Output the [X, Y] coordinate of the center of the cell containing the given text.  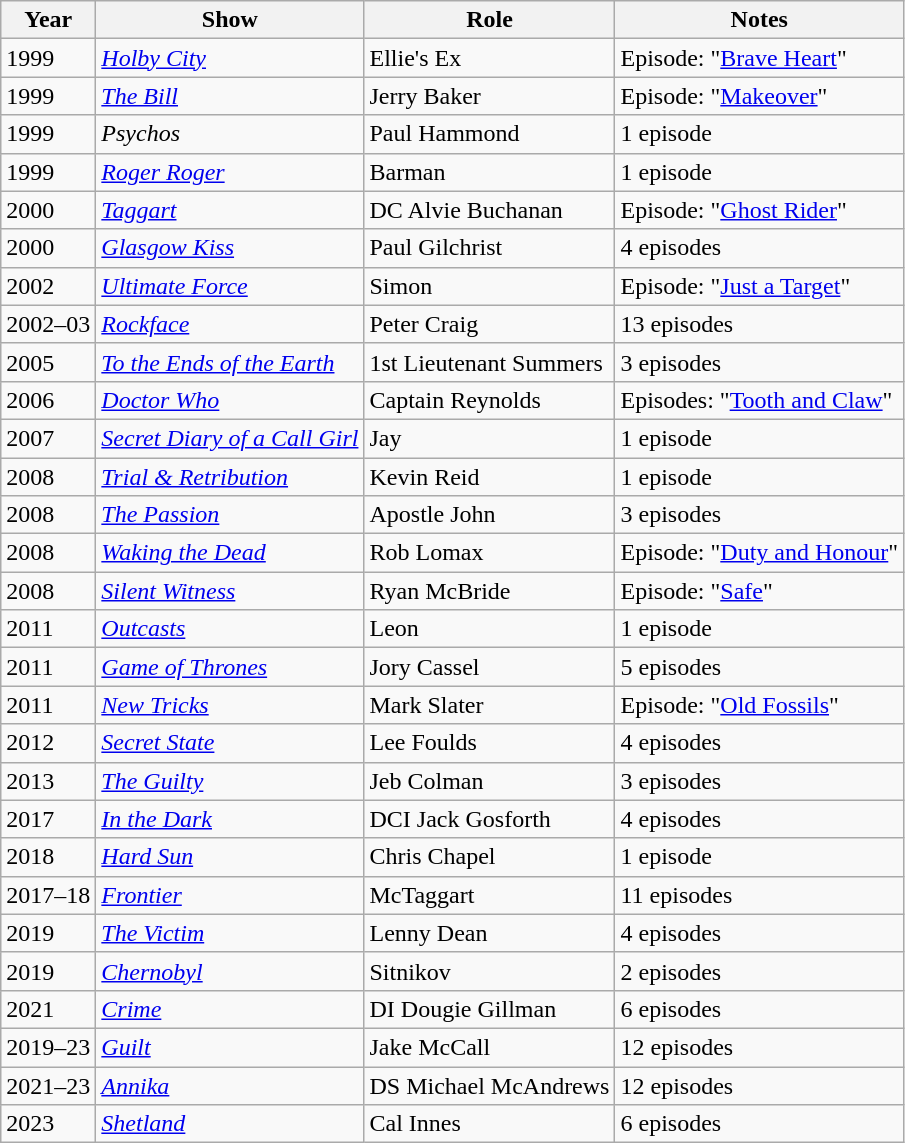
2005 [48, 362]
Cal Innes [490, 1124]
11 episodes [760, 895]
New Tricks [230, 705]
The Guilty [230, 781]
Kevin Reid [490, 477]
2002–03 [48, 324]
Episode: "Safe" [760, 591]
Role [490, 20]
13 episodes [760, 324]
Outcasts [230, 629]
Episode: "Makeover" [760, 96]
Chris Chapel [490, 857]
To the Ends of the Earth [230, 362]
The Passion [230, 515]
Paul Hammond [490, 134]
Jake McCall [490, 1047]
2021–23 [48, 1085]
Episode: "Brave Heart" [760, 58]
Annika [230, 1085]
Lenny Dean [490, 933]
McTaggart [490, 895]
DI Dougie Gillman [490, 1009]
Episode: "Ghost Rider" [760, 210]
The Bill [230, 96]
Psychos [230, 134]
Jory Cassel [490, 667]
Show [230, 20]
Chernobyl [230, 971]
Secret Diary of a Call Girl [230, 438]
Lee Foulds [490, 743]
DC Alvie Buchanan [490, 210]
Rockface [230, 324]
Taggart [230, 210]
DCI Jack Gosforth [490, 819]
2018 [48, 857]
Jerry Baker [490, 96]
5 episodes [760, 667]
Secret State [230, 743]
2013 [48, 781]
2017–18 [48, 895]
Peter Craig [490, 324]
2007 [48, 438]
Doctor Who [230, 400]
Leon [490, 629]
2019–23 [48, 1047]
Paul Gilchrist [490, 248]
2023 [48, 1124]
Rob Lomax [490, 553]
Trial & Retribution [230, 477]
Shetland [230, 1124]
Silent Witness [230, 591]
Apostle John [490, 515]
2017 [48, 819]
Episodes: "Tooth and Claw" [760, 400]
The Victim [230, 933]
Mark Slater [490, 705]
Ryan McBride [490, 591]
2021 [48, 1009]
Glasgow Kiss [230, 248]
In the Dark [230, 819]
Year [48, 20]
Jeb Colman [490, 781]
Ultimate Force [230, 286]
2012 [48, 743]
Episode: "Duty and Honour" [760, 553]
Episode: "Just a Target" [760, 286]
1st Lieutenant Summers [490, 362]
Waking the Dead [230, 553]
Frontier [230, 895]
Barman [490, 172]
2002 [48, 286]
DS Michael McAndrews [490, 1085]
Jay [490, 438]
Ellie's Ex [490, 58]
Game of Thrones [230, 667]
Roger Roger [230, 172]
Crime [230, 1009]
Sitnikov [490, 971]
Guilt [230, 1047]
Notes [760, 20]
2 episodes [760, 971]
2006 [48, 400]
Hard Sun [230, 857]
Episode: "Old Fossils" [760, 705]
Captain Reynolds [490, 400]
Simon [490, 286]
Holby City [230, 58]
